Capture the cell that displays the provided text and extract its (X, Y) central coordinate. 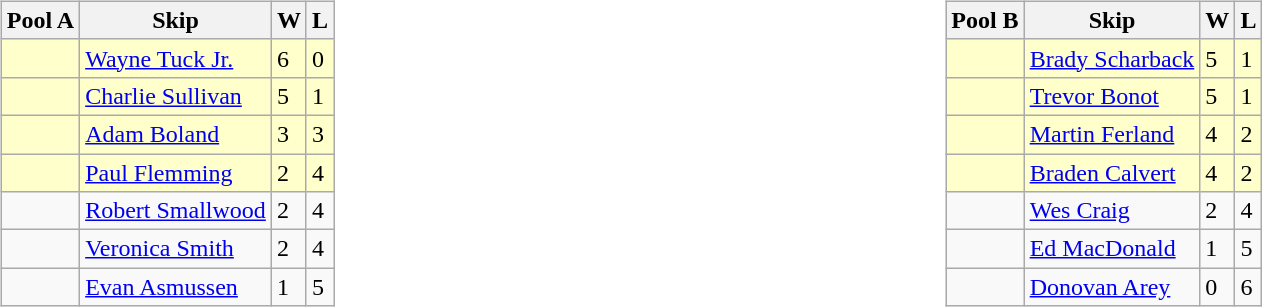
Trevor Bonot (1112, 96)
Wes Craig (1112, 211)
Donovan Arey (1112, 287)
Ed MacDonald (1112, 249)
Pool A (40, 20)
Brady Scharback (1112, 58)
Veronica Smith (176, 249)
Charlie Sullivan (176, 96)
Wayne Tuck Jr. (176, 58)
Martin Ferland (1112, 134)
Pool B (985, 20)
Robert Smallwood (176, 211)
Braden Calvert (1112, 173)
Adam Boland (176, 134)
Evan Asmussen (176, 287)
Paul Flemming (176, 173)
